From the cell containing the given text, extract its center point as (X, Y) coordinate. 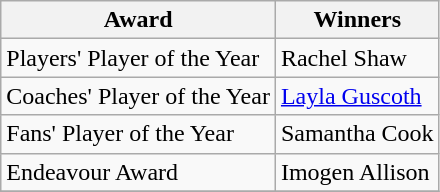
Layla Guscoth (357, 96)
Endeavour Award (138, 172)
Coaches' Player of the Year (138, 96)
Winners (357, 20)
Samantha Cook (357, 134)
Players' Player of the Year (138, 58)
Rachel Shaw (357, 58)
Imogen Allison (357, 172)
Award (138, 20)
Fans' Player of the Year (138, 134)
